Extract the [x, y] coordinate from the center of the cell holding the provided text.  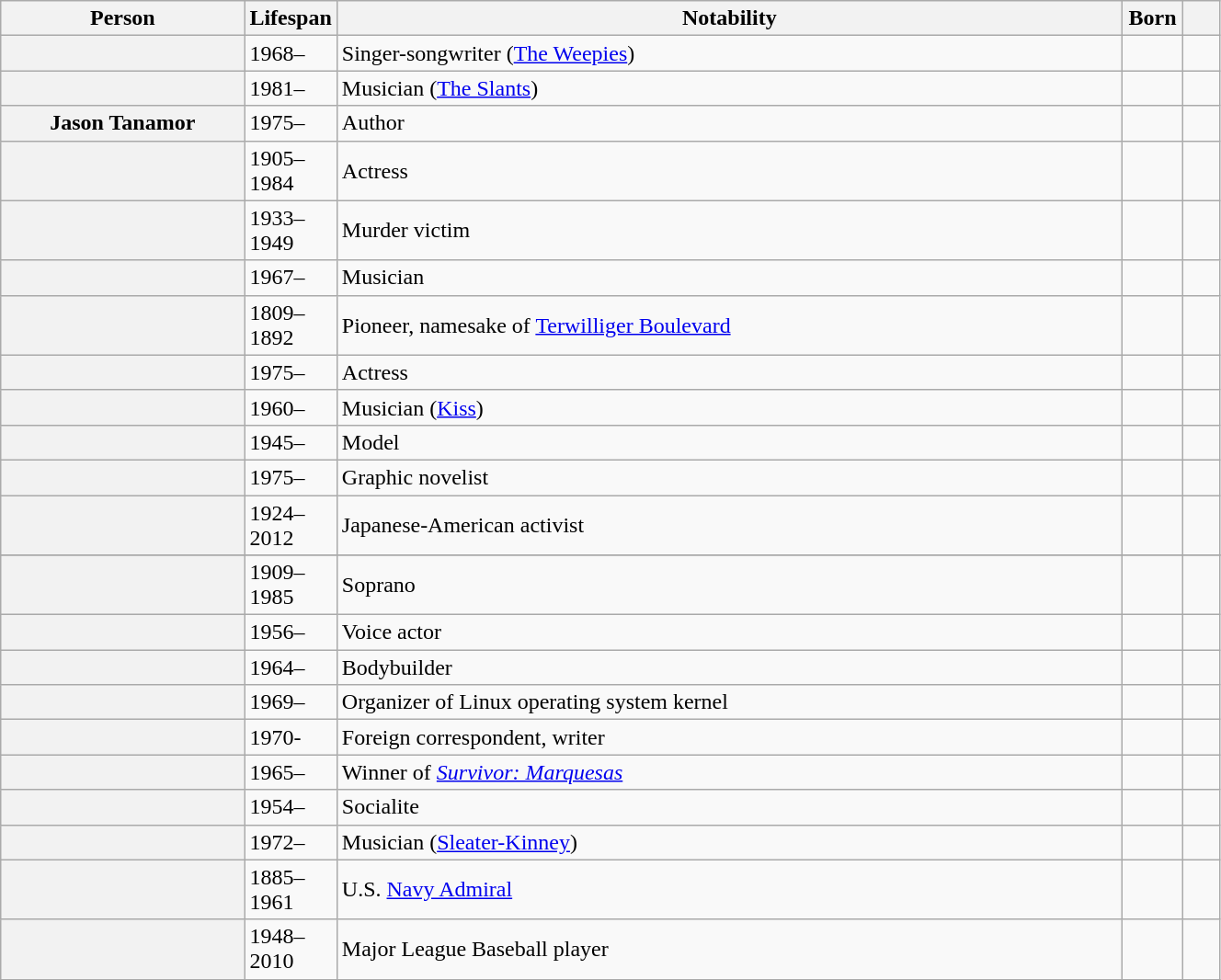
1964– [291, 667]
Major League Baseball player [729, 949]
Voice actor [729, 632]
Singer-songwriter (The Weepies) [729, 53]
1948–2010 [291, 949]
Murder victim [729, 230]
Bodybuilder [729, 667]
1965– [291, 772]
Born [1152, 18]
Musician [729, 278]
Japanese-American activist [729, 524]
Pioneer, namesake of Terwilliger Boulevard [729, 325]
1970- [291, 737]
1909–1985 [291, 585]
Organizer of Linux operating system kernel [729, 702]
1967– [291, 278]
Author [729, 123]
1969– [291, 702]
Socialite [729, 807]
1945– [291, 442]
Musician (Kiss) [729, 407]
Musician (The Slants) [729, 88]
1885–1961 [291, 890]
1968– [291, 53]
1954– [291, 807]
1956– [291, 632]
1905–1984 [291, 171]
Model [729, 442]
Graphic novelist [729, 477]
1933–1949 [291, 230]
1972– [291, 842]
Musician (Sleater-Kinney) [729, 842]
Notability [729, 18]
Soprano [729, 585]
1809–1892 [291, 325]
1960– [291, 407]
1981– [291, 88]
1924–2012 [291, 524]
Jason Tanamor [123, 123]
Foreign correspondent, writer [729, 737]
Person [123, 18]
Lifespan [291, 18]
Winner of Survivor: Marquesas [729, 772]
U.S. Navy Admiral [729, 890]
